Extract the [x, y] coordinate from the center of the cell holding the provided text.  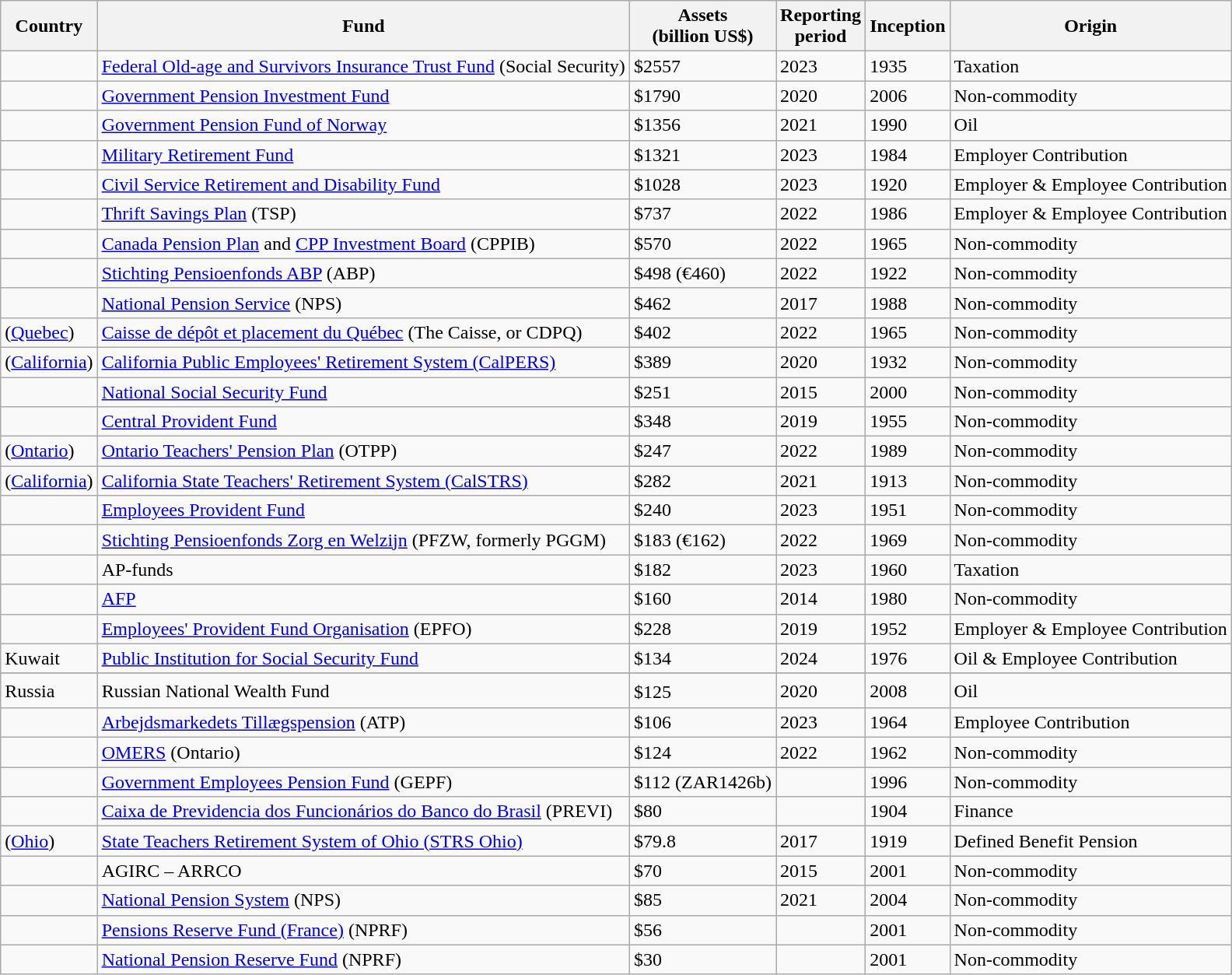
AP-funds [363, 570]
Origin [1090, 26]
2004 [908, 900]
National Pension System (NPS) [363, 900]
1913 [908, 481]
1904 [908, 812]
1986 [908, 214]
$30 [702, 959]
Thrift Savings Plan (TSP) [363, 214]
Military Retirement Fund [363, 155]
State Teachers Retirement System of Ohio (STRS Ohio) [363, 841]
AGIRC – ARRCO [363, 871]
Russia [49, 691]
OMERS (Ontario) [363, 752]
Pensions Reserve Fund (France) (NPRF) [363, 930]
$570 [702, 244]
Canada Pension Plan and CPP Investment Board (CPPIB) [363, 244]
Employer Contribution [1090, 155]
Employee Contribution [1090, 723]
1955 [908, 422]
2014 [821, 599]
National Pension Reserve Fund (NPRF) [363, 959]
$56 [702, 930]
$402 [702, 332]
Central Provident Fund [363, 422]
1952 [908, 629]
2024 [821, 658]
$247 [702, 451]
$112 (ZAR1426b) [702, 782]
California State Teachers' Retirement System (CalSTRS) [363, 481]
$1356 [702, 125]
1922 [908, 273]
$498 (€460) [702, 273]
1990 [908, 125]
(Ohio) [49, 841]
$2557 [702, 66]
AFP [363, 599]
$70 [702, 871]
1932 [908, 362]
$80 [702, 812]
1969 [908, 540]
$106 [702, 723]
Stichting Pensioenfonds Zorg en Welzijn (PFZW, formerly PGGM) [363, 540]
$160 [702, 599]
National Pension Service (NPS) [363, 303]
1960 [908, 570]
1920 [908, 184]
$79.8 [702, 841]
1919 [908, 841]
Arbejdsmarkedets Tillægspension (ATP) [363, 723]
Caixa de Previdencia dos Funcionários do Banco do Brasil (PREVI) [363, 812]
$228 [702, 629]
California Public Employees' Retirement System (CalPERS) [363, 362]
$124 [702, 752]
Caisse de dépôt et placement du Québec (The Caisse, or CDPQ) [363, 332]
$182 [702, 570]
1996 [908, 782]
(Quebec) [49, 332]
1962 [908, 752]
$125 [702, 691]
$737 [702, 214]
1989 [908, 451]
Assets(billion US$) [702, 26]
Employees' Provident Fund Organisation (EPFO) [363, 629]
Stichting Pensioenfonds ABP (ABP) [363, 273]
Employees Provident Fund [363, 510]
Fund [363, 26]
Country [49, 26]
$1321 [702, 155]
2006 [908, 96]
Reportingperiod [821, 26]
1951 [908, 510]
Inception [908, 26]
Government Pension Fund of Norway [363, 125]
$251 [702, 391]
National Social Security Fund [363, 391]
Government Employees Pension Fund (GEPF) [363, 782]
Federal Old-age and Survivors Insurance Trust Fund (Social Security) [363, 66]
Kuwait [49, 658]
$183 (€162) [702, 540]
Civil Service Retirement and Disability Fund [363, 184]
$282 [702, 481]
2000 [908, 391]
Government Pension Investment Fund [363, 96]
Defined Benefit Pension [1090, 841]
1988 [908, 303]
Russian National Wealth Fund [363, 691]
Ontario Teachers' Pension Plan (OTPP) [363, 451]
$85 [702, 900]
1984 [908, 155]
Oil & Employee Contribution [1090, 658]
Public Institution for Social Security Fund [363, 658]
1980 [908, 599]
2008 [908, 691]
1964 [908, 723]
$134 [702, 658]
$462 [702, 303]
$1790 [702, 96]
1935 [908, 66]
$389 [702, 362]
$348 [702, 422]
$240 [702, 510]
(Ontario) [49, 451]
1976 [908, 658]
Finance [1090, 812]
$1028 [702, 184]
